Output the [X, Y] coordinate of the center of the cell containing the given text.  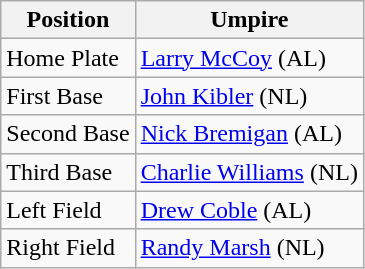
Larry McCoy (AL) [249, 58]
Charlie Williams (NL) [249, 172]
Drew Coble (AL) [249, 210]
Randy Marsh (NL) [249, 248]
Third Base [68, 172]
Umpire [249, 20]
Position [68, 20]
Left Field [68, 210]
Right Field [68, 248]
First Base [68, 96]
John Kibler (NL) [249, 96]
Home Plate [68, 58]
Second Base [68, 134]
Nick Bremigan (AL) [249, 134]
